Output the (x, y) coordinate of the center of the cell containing the given text.  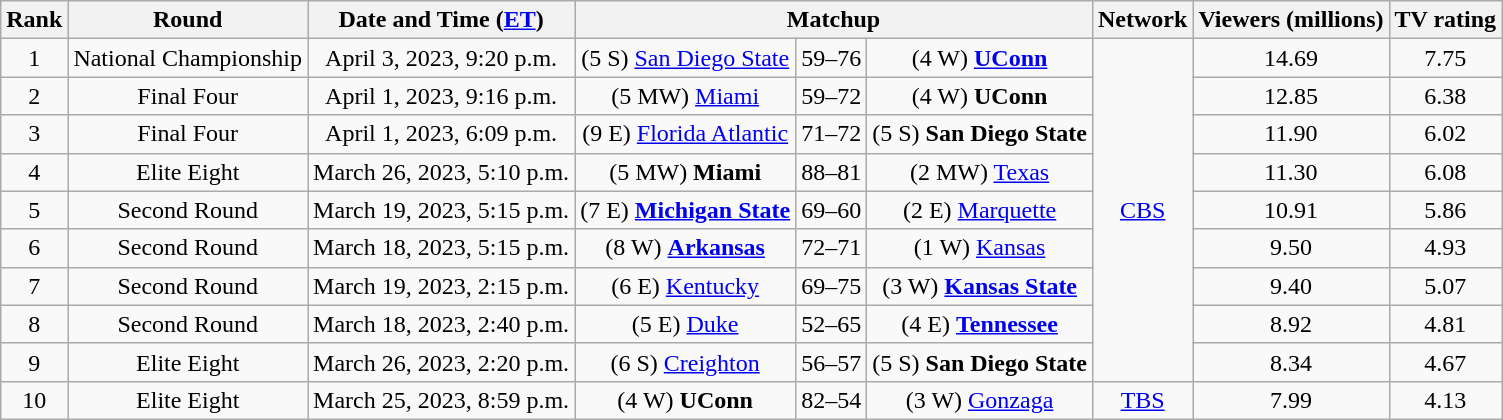
April 3, 2023, 9:20 p.m. (442, 58)
March 19, 2023, 2:15 p.m. (442, 286)
9.40 (1291, 286)
(3 W) Kansas State (980, 286)
March 25, 2023, 8:59 p.m. (442, 400)
8 (34, 324)
6.02 (1446, 134)
69–60 (832, 210)
(2 MW) Texas (980, 172)
5.86 (1446, 210)
March 19, 2023, 5:15 p.m. (442, 210)
11.30 (1291, 172)
9.50 (1291, 248)
82–54 (832, 400)
5.07 (1446, 286)
8.92 (1291, 324)
(2 E) Marquette (980, 210)
6.38 (1446, 96)
12.85 (1291, 96)
7 (34, 286)
(1 W) Kansas (980, 248)
59–72 (832, 96)
TBS (1142, 400)
(6 S) Creighton (686, 362)
11.90 (1291, 134)
9 (34, 362)
April 1, 2023, 9:16 p.m. (442, 96)
(9 E) Florida Atlantic (686, 134)
March 26, 2023, 5:10 p.m. (442, 172)
59–76 (832, 58)
Rank (34, 20)
(5 E) Duke (686, 324)
CBS (1142, 210)
(6 E) Kentucky (686, 286)
7.75 (1446, 58)
TV rating (1446, 20)
8.34 (1291, 362)
71–72 (832, 134)
88–81 (832, 172)
April 1, 2023, 6:09 p.m. (442, 134)
(8 W) Arkansas (686, 248)
5 (34, 210)
2 (34, 96)
10.91 (1291, 210)
4.93 (1446, 248)
1 (34, 58)
Viewers (millions) (1291, 20)
4 (34, 172)
March 26, 2023, 2:20 p.m. (442, 362)
14.69 (1291, 58)
March 18, 2023, 2:40 p.m. (442, 324)
4.13 (1446, 400)
10 (34, 400)
3 (34, 134)
7.99 (1291, 400)
72–71 (832, 248)
4.81 (1446, 324)
Matchup (834, 20)
Date and Time (ET) (442, 20)
March 18, 2023, 5:15 p.m. (442, 248)
(7 E) Michigan State (686, 210)
Network (1142, 20)
4.67 (1446, 362)
(4 E) Tennessee (980, 324)
56–57 (832, 362)
National Championship (188, 58)
6.08 (1446, 172)
Round (188, 20)
52–65 (832, 324)
69–75 (832, 286)
(3 W) Gonzaga (980, 400)
6 (34, 248)
